Search for the cell housing the specified text and yield its (x, y) center coordinate. 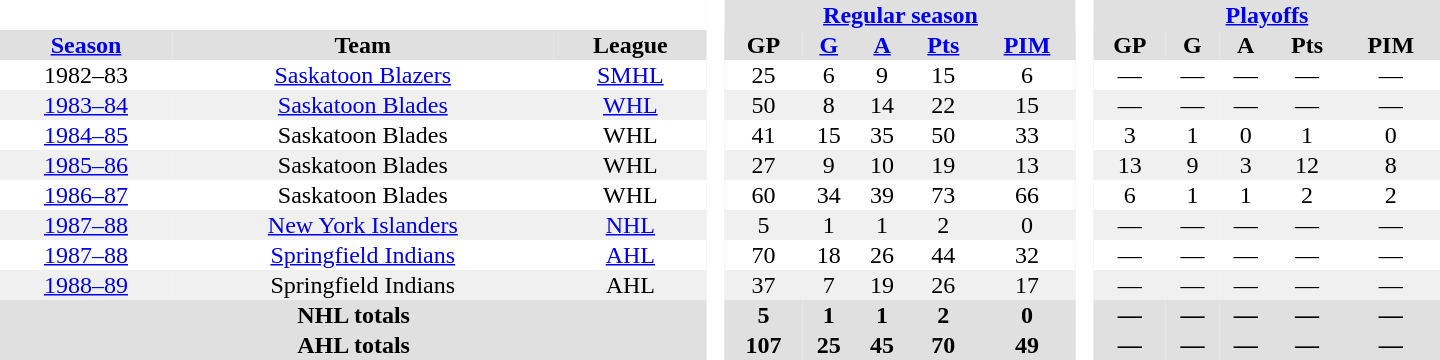
New York Islanders (363, 225)
7 (828, 285)
10 (882, 165)
27 (764, 165)
17 (1027, 285)
NHL (631, 225)
Team (363, 45)
League (631, 45)
18 (828, 255)
49 (1027, 345)
1984–85 (86, 135)
22 (944, 105)
Regular season (900, 15)
45 (882, 345)
1988–89 (86, 285)
60 (764, 195)
41 (764, 135)
34 (828, 195)
33 (1027, 135)
1986–87 (86, 195)
66 (1027, 195)
39 (882, 195)
1982–83 (86, 75)
1983–84 (86, 105)
Playoffs (1267, 15)
44 (944, 255)
AHL totals (354, 345)
NHL totals (354, 315)
37 (764, 285)
Saskatoon Blazers (363, 75)
35 (882, 135)
Season (86, 45)
1985–86 (86, 165)
32 (1027, 255)
12 (1306, 165)
14 (882, 105)
SMHL (631, 75)
107 (764, 345)
73 (944, 195)
